Provide the (x, y) coordinate of the cell's center where the given text is located.  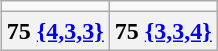
75 {4,3,3} (55, 31)
75 {3,3,4} (163, 31)
